Detect which cell encompasses the target text, then output its (X, Y) center coordinate. 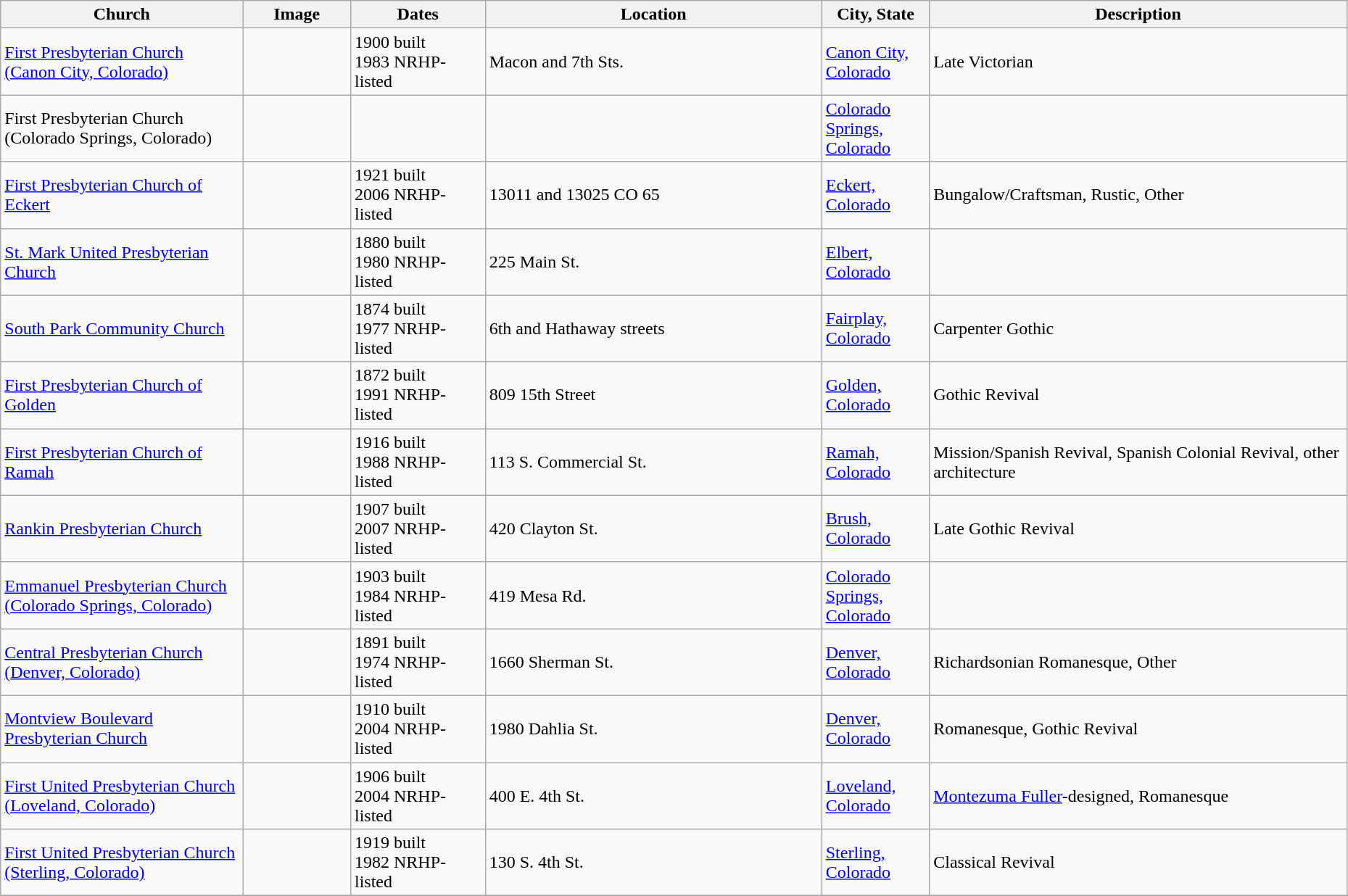
Central Presbyterian Church (Denver, Colorado) (122, 662)
Montview Boulevard Presbyterian Church (122, 729)
1980 Dahlia St. (653, 729)
Eckert, Colorado (876, 195)
Loveland, Colorado (876, 796)
Dates (418, 14)
Brush, Colorado (876, 528)
Mission/Spanish Revival, Spanish Colonial Revival, other architecture (1138, 462)
Late Victorian (1138, 62)
Description (1138, 14)
Fairplay, Colorado (876, 328)
Macon and 7th Sts. (653, 62)
400 E. 4th St. (653, 796)
1903 built1984 NRHP-listed (418, 595)
Richardsonian Romanesque, Other (1138, 662)
420 Clayton St. (653, 528)
First Presbyterian Church of Ramah (122, 462)
Ramah, Colorado (876, 462)
Classical Revival (1138, 863)
First Presbyterian Church (Colorado Springs, Colorado) (122, 128)
1906 built2004 NRHP-listed (418, 796)
1872 built1991 NRHP-listed (418, 395)
First United Presbyterian Church (Sterling, Colorado) (122, 863)
First United Presbyterian Church (Loveland, Colorado) (122, 796)
Sterling, Colorado (876, 863)
13011 and 13025 CO 65 (653, 195)
Bungalow/Craftsman, Rustic, Other (1138, 195)
1916 built1988 NRHP-listed (418, 462)
1919 built1982 NRHP-listed (418, 863)
Montezuma Fuller-designed, Romanesque (1138, 796)
South Park Community Church (122, 328)
Church (122, 14)
Golden, Colorado (876, 395)
225 Main St. (653, 262)
1900 built1983 NRHP-listed (418, 62)
1874 built1977 NRHP-listed (418, 328)
Carpenter Gothic (1138, 328)
Late Gothic Revival (1138, 528)
Rankin Presbyterian Church (122, 528)
Image (297, 14)
113 S. Commercial St. (653, 462)
1910 built2004 NRHP-listed (418, 729)
809 15th Street (653, 395)
1891 built1974 NRHP-listed (418, 662)
1921 built2006 NRHP-listed (418, 195)
Location (653, 14)
419 Mesa Rd. (653, 595)
6th and Hathaway streets (653, 328)
Romanesque, Gothic Revival (1138, 729)
Gothic Revival (1138, 395)
First Presbyterian Church of Golden (122, 395)
1880 built1980 NRHP-listed (418, 262)
St. Mark United Presbyterian Church (122, 262)
Elbert, Colorado (876, 262)
City, State (876, 14)
1907 built2007 NRHP-listed (418, 528)
1660 Sherman St. (653, 662)
130 S. 4th St. (653, 863)
First Presbyterian Church of Eckert (122, 195)
First Presbyterian Church (Canon City, Colorado) (122, 62)
Canon City, Colorado (876, 62)
Emmanuel Presbyterian Church (Colorado Springs, Colorado) (122, 595)
